Output the (X, Y) coordinate of the center of the cell containing the given text.  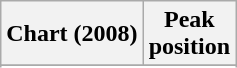
Chart (2008) (72, 34)
Peakposition (189, 34)
